Provide the [x, y] coordinate of the cell's center where the given text is located.  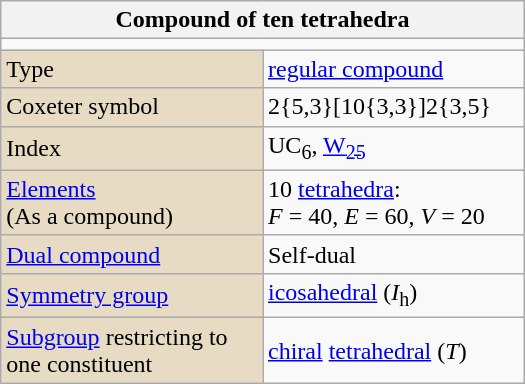
Coxeter symbol [132, 107]
chiral tetrahedral (T) [393, 350]
Compound of ten tetrahedra [263, 20]
icosahedral (Ih) [393, 295]
Self-dual [393, 254]
regular compound [393, 69]
10 tetrahedra:F = 40, E = 60, V = 20 [393, 202]
Type [132, 69]
Elements(As a compound) [132, 202]
Dual compound [132, 254]
UC6, W25 [393, 148]
Index [132, 148]
Symmetry group [132, 295]
2{5,3}[10{3,3}]2{3,5} [393, 107]
Subgroup restricting to one constituent [132, 350]
